Extract the [X, Y] coordinate from the center of the cell holding the provided text.  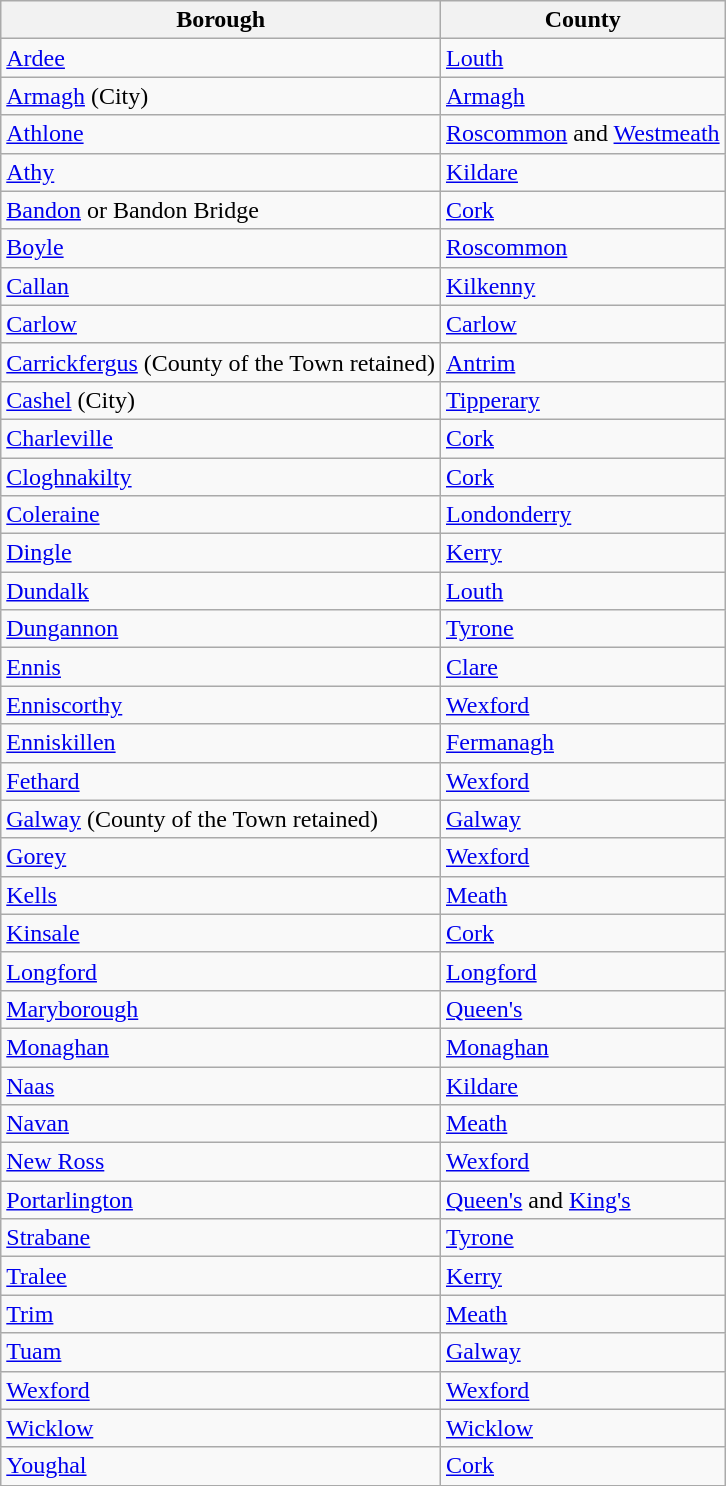
Fermanagh [582, 743]
Youghal [221, 1466]
Gorey [221, 857]
Tipperary [582, 400]
Charleville [221, 438]
Ardee [221, 58]
Strabane [221, 1238]
County [582, 20]
Londonderry [582, 515]
Athy [221, 172]
Armagh (City) [221, 96]
Navan [221, 1124]
Bandon or Bandon Bridge [221, 210]
Trim [221, 1314]
Enniscorthy [221, 705]
Kinsale [221, 933]
Ennis [221, 667]
Antrim [582, 362]
Kells [221, 895]
Roscommon and Westmeath [582, 134]
Naas [221, 1085]
Galway (County of the Town retained) [221, 819]
Armagh [582, 96]
Roscommon [582, 248]
Fethard [221, 781]
Queen's and King's [582, 1200]
Portarlington [221, 1200]
Dingle [221, 553]
Tralee [221, 1276]
Boyle [221, 248]
Dungannon [221, 629]
Coleraine [221, 515]
Athlone [221, 134]
Callan [221, 286]
Dundalk [221, 591]
Cashel (City) [221, 400]
Clare [582, 667]
Maryborough [221, 1009]
Tuam [221, 1352]
Enniskillen [221, 743]
New Ross [221, 1162]
Kilkenny [582, 286]
Borough [221, 20]
Queen's [582, 1009]
Cloghnakilty [221, 477]
Carrickfergus (County of the Town retained) [221, 362]
